Return [X, Y] of the center of cell containing provided text 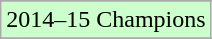
2014–15 Champions [106, 20]
